Determine the [x, y] coordinate at the center of the cell enclosing the given text.  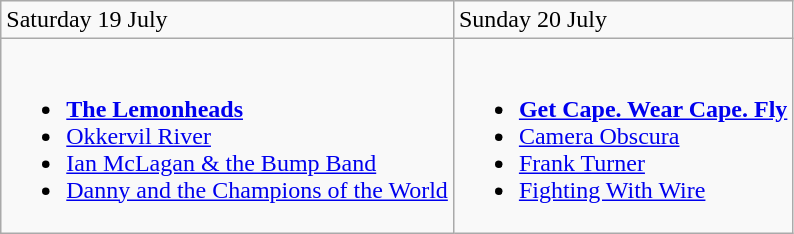
Get Cape. Wear Cape. FlyCamera ObscuraFrank TurnerFighting With Wire [622, 136]
Saturday 19 July [228, 20]
The LemonheadsOkkervil RiverIan McLagan & the Bump BandDanny and the Champions of the World [228, 136]
Sunday 20 July [622, 20]
